Return the [x, y] coordinate for the center point of the cell that contains the specified text.  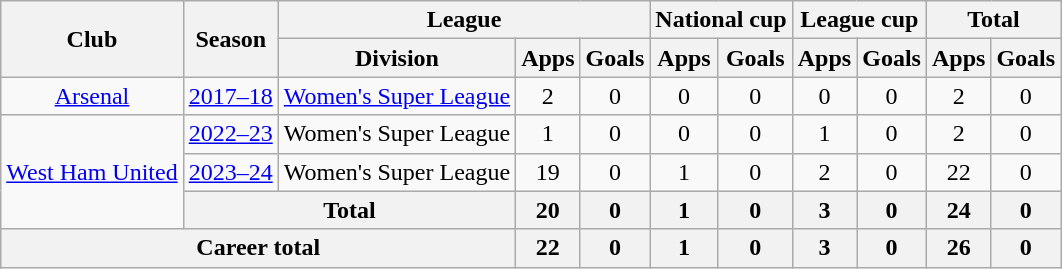
Division [396, 58]
24 [958, 210]
League cup [859, 20]
2022–23 [230, 134]
League [464, 20]
2023–24 [230, 172]
26 [958, 248]
West Ham United [92, 172]
Arsenal [92, 96]
19 [548, 172]
20 [548, 210]
National cup [721, 20]
2017–18 [230, 96]
Season [230, 39]
Club [92, 39]
Career total [258, 248]
